Return the [x, y] coordinate for the center point of the cell that contains the specified text.  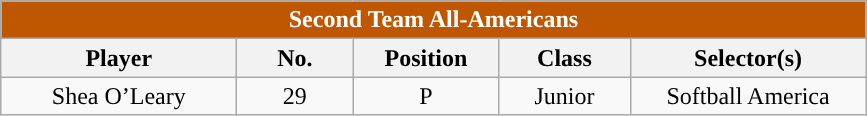
Shea O’Leary [119, 96]
Class [564, 58]
Softball America [748, 96]
Junior [564, 96]
Second Team All-Americans [434, 20]
Selector(s) [748, 58]
Player [119, 58]
Position [426, 58]
No. [295, 58]
29 [295, 96]
P [426, 96]
